Output the (X, Y) coordinate of the center of the cell containing the given text.  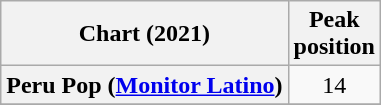
Chart (2021) (144, 34)
Peakposition (334, 34)
14 (334, 85)
Peru Pop (Monitor Latino) (144, 85)
